Locate the cell with the specified text and output its [x, y] center coordinate. 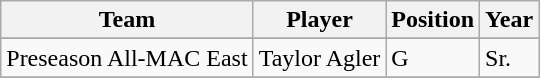
Team [127, 20]
Preseason All-MAC East [127, 58]
Year [510, 20]
Position [433, 20]
Player [320, 20]
Sr. [510, 58]
Taylor Agler [320, 58]
G [433, 58]
